Extract the [x, y] coordinate from the center of the cell holding the provided text.  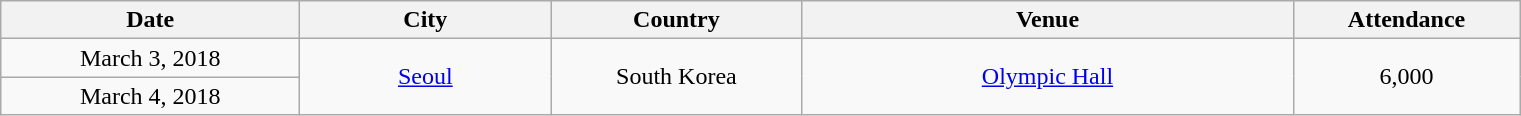
Venue [1048, 20]
March 4, 2018 [150, 96]
Olympic Hall [1048, 77]
Date [150, 20]
Country [676, 20]
March 3, 2018 [150, 58]
6,000 [1406, 77]
Attendance [1406, 20]
South Korea [676, 77]
Seoul [426, 77]
City [426, 20]
